Locate the cell with the specified text and output its (X, Y) center coordinate. 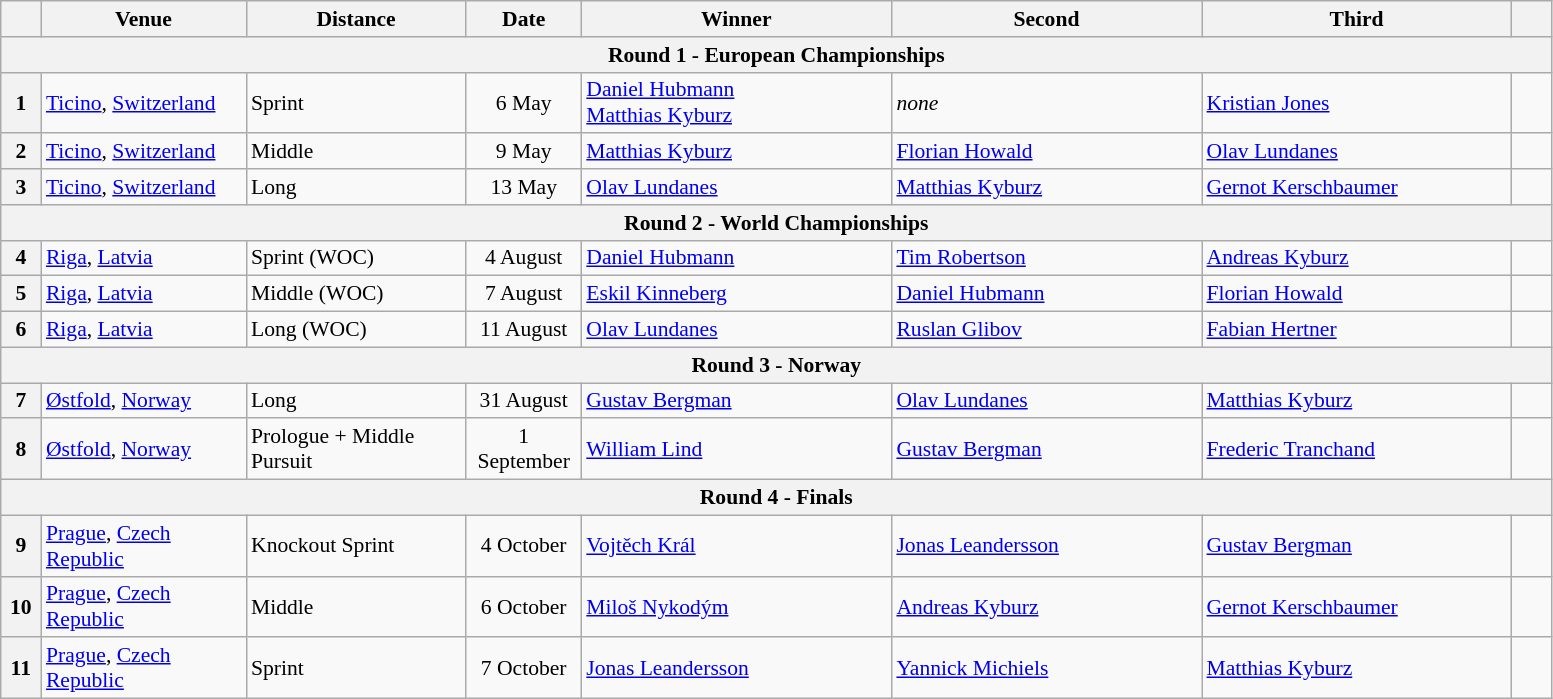
Yannick Michiels (1046, 668)
Fabian Hertner (1357, 330)
Ruslan Glibov (1046, 330)
2 (21, 152)
Round 2 - World Championships (776, 223)
9 May (524, 152)
13 May (524, 187)
Third (1357, 19)
Round 4 - Finals (776, 498)
Miloš Nykodým (736, 606)
7 (21, 401)
Date (524, 19)
William Lind (736, 450)
6 October (524, 606)
31 August (524, 401)
Round 3 - Norway (776, 365)
Eskil Kinneberg (736, 294)
11 (21, 668)
Kristian Jones (1357, 102)
Tim Robertson (1046, 258)
7 August (524, 294)
Prologue + Middle Pursuit (356, 450)
Second (1046, 19)
6 (21, 330)
4 August (524, 258)
3 (21, 187)
1 September (524, 450)
8 (21, 450)
Middle (WOC) (356, 294)
9 (21, 546)
1 (21, 102)
11 August (524, 330)
Winner (736, 19)
Vojtěch Král (736, 546)
Venue (144, 19)
Knockout Sprint (356, 546)
Frederic Tranchand (1357, 450)
Long (WOC) (356, 330)
Sprint (WOC) (356, 258)
Daniel Hubmann Matthias Kyburz (736, 102)
Round 1 - European Championships (776, 55)
5 (21, 294)
none (1046, 102)
7 October (524, 668)
10 (21, 606)
4 October (524, 546)
4 (21, 258)
Distance (356, 19)
6 May (524, 102)
